Identify which cell holds the provided text, then report its (X, Y) central coordinate. 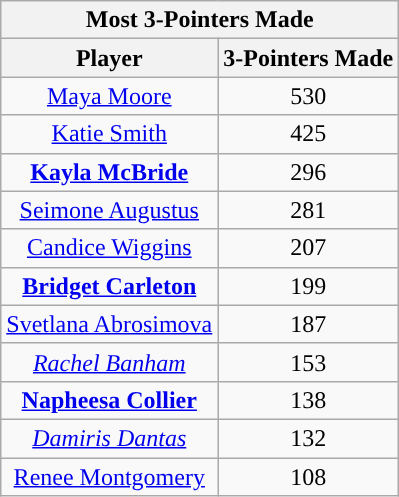
Kayla McBride (110, 172)
Most 3-Pointers Made (200, 20)
Damiris Dantas (110, 438)
530 (308, 96)
108 (308, 477)
Katie Smith (110, 134)
Napheesa Collier (110, 400)
199 (308, 286)
187 (308, 324)
153 (308, 362)
Candice Wiggins (110, 248)
Maya Moore (110, 96)
281 (308, 210)
Seimone Augustus (110, 210)
Renee Montgomery (110, 477)
138 (308, 400)
425 (308, 134)
Player (110, 58)
132 (308, 438)
207 (308, 248)
296 (308, 172)
Bridget Carleton (110, 286)
Svetlana Abrosimova (110, 324)
3-Pointers Made (308, 58)
Rachel Banham (110, 362)
